Determine the [x, y] coordinate at the center of the cell enclosing the given text.  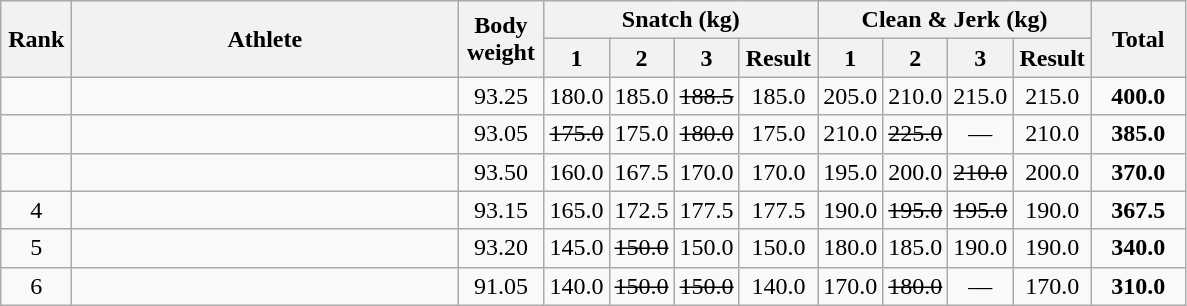
225.0 [916, 134]
93.25 [501, 96]
Total [1138, 39]
188.5 [706, 96]
160.0 [576, 172]
93.15 [501, 210]
370.0 [1138, 172]
340.0 [1138, 248]
93.20 [501, 248]
91.05 [501, 286]
93.50 [501, 172]
Clean & Jerk (kg) [955, 20]
205.0 [850, 96]
93.05 [501, 134]
310.0 [1138, 286]
Rank [36, 39]
167.5 [642, 172]
172.5 [642, 210]
Snatch (kg) [681, 20]
4 [36, 210]
367.5 [1138, 210]
400.0 [1138, 96]
Athlete [265, 39]
385.0 [1138, 134]
5 [36, 248]
6 [36, 286]
145.0 [576, 248]
Body weight [501, 39]
165.0 [576, 210]
